Detect which cell encompasses the target text, then output its [x, y] center coordinate. 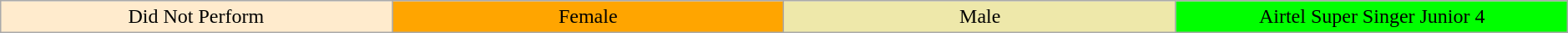
Male [980, 17]
Female [588, 17]
Did Not Perform [195, 17]
Airtel Super Singer Junior 4 [1372, 17]
